Detect which cell encompasses the target text, then output its (X, Y) center coordinate. 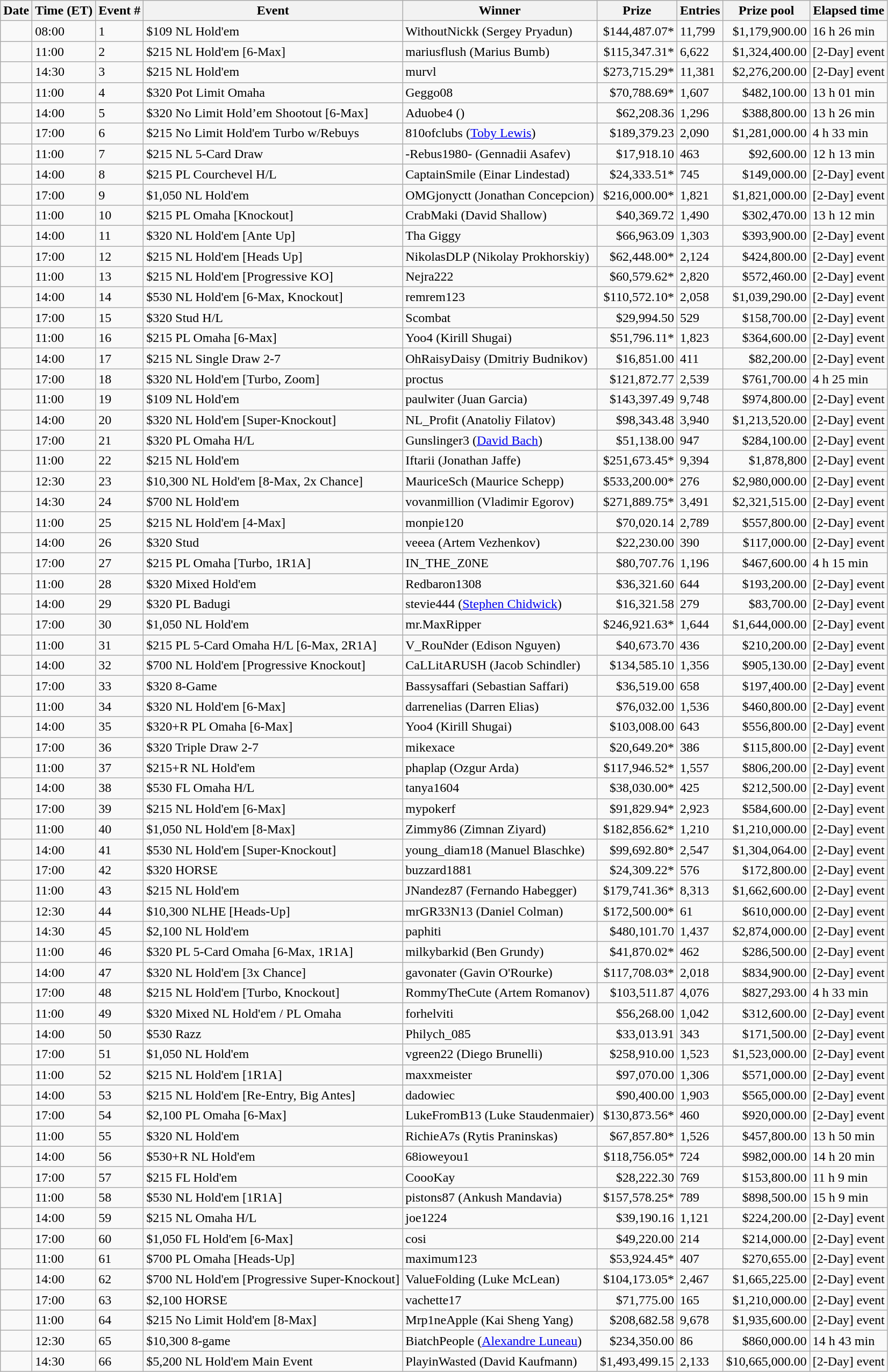
$1,878,800 (767, 461)
576 (700, 870)
11,381 (700, 72)
55 (119, 1136)
42 (119, 870)
$103,511.87 (636, 993)
31 (119, 645)
$39,190.16 (636, 1218)
789 (700, 1197)
$76,032.00 (636, 706)
$130,873.56* (636, 1116)
2,923 (700, 809)
8 (119, 174)
$393,900.00 (767, 235)
$320 Stud H/L (273, 318)
9 (119, 195)
41 (119, 849)
$271,889.75* (636, 502)
$251,673.45* (636, 461)
3,940 (700, 420)
$1,665,225.00 (767, 1280)
$121,872.77 (636, 379)
Entries (700, 11)
-Rebus1980- (Gennadii Asafev) (500, 154)
CrabMaki (David Shallow) (500, 215)
$38,030.00* (636, 788)
$215 PL 5-Card Omaha H/L [6-Max, 2R1A] (273, 645)
$1,935,600.00 (767, 1320)
19 (119, 399)
$215 PL Omaha [Knockout] (273, 215)
23 (119, 481)
Gunslinger3 (David Bach) (500, 440)
$806,200.00 (767, 768)
34 (119, 706)
1,196 (700, 563)
15 (119, 318)
Nejra222 (500, 277)
2 (119, 52)
1,306 (700, 1075)
$172,800.00 (767, 870)
1 (119, 31)
$834,900.00 (767, 973)
$1,821,000.00 (767, 195)
20 (119, 420)
dadowiec (500, 1095)
14 h 20 min (848, 1156)
$974,800.00 (767, 399)
66 (119, 1361)
39 (119, 809)
Zimmy86 (Zimnan Ziyard) (500, 829)
24 (119, 502)
remrem123 (500, 297)
2,789 (700, 522)
30 (119, 625)
mariusflush (Marius Bumb) (500, 52)
2,467 (700, 1280)
36 (119, 747)
14 (119, 297)
$1,050 FL Hold'em [6-Max] (273, 1238)
4 (119, 92)
buzzard1881 (500, 870)
CaLLitARUSH (Jacob Schindler) (500, 666)
343 (700, 1034)
$480,101.70 (636, 932)
$467,600.00 (767, 563)
3 (119, 72)
Bassysaffari (Sebastian Saffari) (500, 686)
$215 PL Courchevel H/L (273, 174)
$388,800.00 (767, 113)
Iftarii (Jonathan Jaffe) (500, 461)
$320 No Limit Hold’em Shootout [6-Max] (273, 113)
60 (119, 1238)
$24,333.51* (636, 174)
mypokerf (500, 809)
$16,321.58 (636, 604)
proctus (500, 379)
$215 NL Hold'em [Heads Up] (273, 256)
$905,130.00 (767, 666)
54 (119, 1116)
$1,039,290.00 (767, 297)
$571,000.00 (767, 1075)
390 (700, 542)
1,903 (700, 1095)
$284,100.00 (767, 440)
$182,856.62* (636, 829)
1,644 (700, 625)
$134,585.10 (636, 666)
$920,000.00 (767, 1116)
stevie444 (Stephen Chidwick) (500, 604)
$215 NL Hold'em [Turbo, Knockout] (273, 993)
1,121 (700, 1218)
1,536 (700, 706)
$533,200.00* (636, 481)
$71,775.00 (636, 1300)
1,607 (700, 92)
$1,662,600.00 (767, 890)
769 (700, 1177)
Prize pool (767, 11)
$320 PL Badugi (273, 604)
paulwiter (Juan Garcia) (500, 399)
$320 NL Hold'em (273, 1136)
9,394 (700, 461)
658 (700, 686)
724 (700, 1156)
$66,963.09 (636, 235)
643 (700, 727)
Date (16, 11)
$143,397.49 (636, 399)
165 (700, 1300)
$51,796.11* (636, 338)
$110,572.10* (636, 297)
27 (119, 563)
$312,600.00 (767, 1013)
$215 NL Hold'em [Progressive KO] (273, 277)
$460,800.00 (767, 706)
$216,000.00* (636, 195)
$2,980,000.00 (767, 481)
47 (119, 973)
JNandez87 (Fernando Habegger) (500, 890)
644 (700, 583)
86 (700, 1341)
$530 NL Hold'em [1R1A] (273, 1197)
$215 NL Hold'em [Re-Entry, Big Antes] (273, 1095)
$286,500.00 (767, 952)
58 (119, 1197)
1,296 (700, 113)
$208,682.58 (636, 1320)
1,523 (700, 1054)
$10,300 NLHE [Heads-Up] (273, 911)
53 (119, 1095)
43 (119, 890)
$53,924.45* (636, 1259)
$179,741.36* (636, 890)
51 (119, 1054)
phaplap (Ozgur Arda) (500, 768)
$36,519.00 (636, 686)
OhRaisyDaisy (Dmitriy Budnikov) (500, 359)
CaptainSmile (Einar Lindestad) (500, 174)
$1,179,900.00 (767, 31)
407 (700, 1259)
4,076 (700, 993)
$56,268.00 (636, 1013)
$572,460.00 (767, 277)
$530 NL Hold'em [Super-Knockout] (273, 849)
vachette17 (500, 1300)
$215 PL Omaha [Turbo, 1R1A] (273, 563)
tanya1604 (500, 788)
mikexace (500, 747)
$273,715.29* (636, 72)
Event (273, 11)
$97,070.00 (636, 1075)
48 (119, 993)
darrenelias (Darren Elias) (500, 706)
$215 FL Hold'em (273, 1177)
$258,910.00 (636, 1054)
$246,921.63* (636, 625)
$565,000.00 (767, 1095)
$193,200.00 (767, 583)
$1,324,400.00 (767, 52)
13 h 50 min (848, 1136)
947 (700, 440)
Aduobe4 () (500, 113)
5 (119, 113)
young_diam18 (Manuel Blaschke) (500, 849)
$118,756.05* (636, 1156)
1,437 (700, 932)
$24,309.22* (636, 870)
$10,665,000.00 (767, 1361)
$761,700.00 (767, 379)
$171,500.00 (767, 1034)
joe1224 (500, 1218)
$215 NL Hold'em [1R1A] (273, 1075)
$320 Pot Limit Omaha (273, 92)
63 (119, 1300)
$33,013.91 (636, 1034)
26 (119, 542)
1,823 (700, 338)
463 (700, 154)
$90,400.00 (636, 1095)
214 (700, 1238)
411 (700, 359)
$320 Stud (273, 542)
NikolasDLP (Nikolay Prokhorskiy) (500, 256)
$530 Razz (273, 1034)
$1,213,520.00 (767, 420)
$320 NL Hold'em [6-Max] (273, 706)
$22,230.00 (636, 542)
Time (ET) (64, 11)
$1,644,000.00 (767, 625)
$36,321.60 (636, 583)
$149,000.00 (767, 174)
Tha Giggy (500, 235)
462 (700, 952)
1,356 (700, 666)
BiatchPeople (Alexandre Luneau) (500, 1341)
25 (119, 522)
$16,851.00 (636, 359)
57 (119, 1177)
35 (119, 727)
$99,692.80* (636, 849)
$610,000.00 (767, 911)
Elapsed time (848, 11)
6,622 (700, 52)
$530+R NL Hold'em (273, 1156)
68ioweyou1 (500, 1156)
46 (119, 952)
$104,173.05* (636, 1280)
$320 PL 5-Card Omaha [6-Max, 1R1A] (273, 952)
forhelviti (500, 1013)
CoooKay (500, 1177)
$982,000.00 (767, 1156)
Mrp1neApple (Kai Sheng Yang) (500, 1320)
cosi (500, 1238)
50 (119, 1034)
3,491 (700, 502)
$364,600.00 (767, 338)
10 (119, 215)
$2,100 PL Omaha [6-Max] (273, 1116)
mr.MaxRipper (500, 625)
$224,200.00 (767, 1218)
4 h 25 min (848, 379)
56 (119, 1156)
$482,100.00 (767, 92)
6 (119, 133)
Geggo08 (500, 92)
7 (119, 154)
$215 PL Omaha [6-Max] (273, 338)
$1,050 NL Hold'em [8-Max] (273, 829)
65 (119, 1341)
murvl (500, 72)
$2,100 NL Hold'em (273, 932)
08:00 (64, 31)
$215 No Limit Hold'em Turbo w/Rebuys (273, 133)
Winner (500, 11)
1,821 (700, 195)
1,490 (700, 215)
16 h 26 min (848, 31)
$700 NL Hold'em (273, 502)
$117,708.03* (636, 973)
$62,448.00* (636, 256)
$20,649.20* (636, 747)
12 (119, 256)
$157,578.25* (636, 1197)
$62,208.36 (636, 113)
PlayinWasted (David Kaufmann) (500, 1361)
$320 Mixed NL Hold'em / PL Omaha (273, 1013)
$2,100 HORSE (273, 1300)
$1,304,064.00 (767, 849)
$83,700.00 (767, 604)
38 (119, 788)
45 (119, 932)
$153,800.00 (767, 1177)
1,557 (700, 768)
$320 NL Hold'em [Ante Up] (273, 235)
IN_THE_Z0NE (500, 563)
14 h 43 min (848, 1341)
$5,200 NL Hold'em Main Event (273, 1361)
$530 FL Omaha H/L (273, 788)
$70,788.69* (636, 92)
$827,293.00 (767, 993)
33 (119, 686)
$144,487.07* (636, 31)
RichieA7s (Rytis Praninskas) (500, 1136)
$197,400.00 (767, 686)
4 h 15 min (848, 563)
$49,220.00 (636, 1238)
$898,500.00 (767, 1197)
maxxmeister (500, 1075)
$172,500.00* (636, 911)
milkybarkid (Ben Grundy) (500, 952)
paphiti (500, 932)
$556,800.00 (767, 727)
2,133 (700, 1361)
LukeFromB13 (Luke Staudenmaier) (500, 1116)
$700 PL Omaha [Heads-Up] (273, 1259)
44 (119, 911)
$28,222.30 (636, 1177)
NL_Profit (Anatoliy Filatov) (500, 420)
279 (700, 604)
$17,918.10 (636, 154)
$29,994.50 (636, 318)
$215 NL Omaha H/L (273, 1218)
$2,874,000.00 (767, 932)
pistons87 (Ankush Mandavia) (500, 1197)
$457,800.00 (767, 1136)
62 (119, 1280)
64 (119, 1320)
$270,655.00 (767, 1259)
21 (119, 440)
$80,707.76 (636, 563)
2,058 (700, 297)
$70,020.14 (636, 522)
436 (700, 645)
gavonater (Gavin O'Rourke) (500, 973)
425 (700, 788)
13 h 12 min (848, 215)
Event # (119, 11)
Scombat (500, 318)
$82,200.00 (767, 359)
$860,000.00 (767, 1341)
59 (119, 1218)
$320+R PL Omaha [6-Max] (273, 727)
8,313 (700, 890)
vovanmillion (Vladimir Egorov) (500, 502)
$1,523,000.00 (767, 1054)
$115,800.00 (767, 747)
17 (119, 359)
$1,281,000.00 (767, 133)
$214,000.00 (767, 1238)
$320 NL Hold'em [Turbo, Zoom] (273, 379)
$10,300 8-game (273, 1341)
$41,870.02* (636, 952)
OMGjonyctt (Jonathan Concepcion) (500, 195)
$320 NL Hold'em [Super-Knockout] (273, 420)
$302,470.00 (767, 215)
Redbaron1308 (500, 583)
386 (700, 747)
28 (119, 583)
11 (119, 235)
ValueFolding (Luke McLean) (500, 1280)
$40,369.72 (636, 215)
1,303 (700, 235)
9,748 (700, 399)
$424,800.00 (767, 256)
$2,276,200.00 (767, 72)
$584,600.00 (767, 809)
$320 HORSE (273, 870)
$215+R NL Hold'em (273, 768)
$320 Triple Draw 2-7 (273, 747)
$210,200.00 (767, 645)
12 h 13 min (848, 154)
$10,300 NL Hold'em [8-Max, 2x Chance] (273, 481)
$60,579.62* (636, 277)
2,547 (700, 849)
18 (119, 379)
37 (119, 768)
mrGR33N13 (Daniel Colman) (500, 911)
1,526 (700, 1136)
2,539 (700, 379)
$320 NL Hold'em [3x Chance] (273, 973)
22 (119, 461)
529 (700, 318)
$1,493,499.15 (636, 1361)
WithoutNickk (Sergey Pryadun) (500, 31)
13 (119, 277)
vgreen22 (Diego Brunelli) (500, 1054)
$215 NL Hold'em [4-Max] (273, 522)
11,799 (700, 31)
$2,321,515.00 (767, 502)
745 (700, 174)
$212,500.00 (767, 788)
$115,347.31* (636, 52)
15 h 9 min (848, 1197)
$320 Mixed Hold'em (273, 583)
$40,673.70 (636, 645)
40 (119, 829)
$189,379.23 (636, 133)
$215 No Limit Hold'em [8-Max] (273, 1320)
maximum123 (500, 1259)
$320 8-Game (273, 686)
49 (119, 1013)
$557,800.00 (767, 522)
$103,008.00 (636, 727)
810ofclubs (Toby Lewis) (500, 133)
$700 NL Hold'em [Progressive Knockout] (273, 666)
$215 NL Single Draw 2-7 (273, 359)
$215 NL 5-Card Draw (273, 154)
$117,000.00 (767, 542)
$530 NL Hold'em [6-Max, Knockout] (273, 297)
460 (700, 1116)
2,018 (700, 973)
$91,829.94* (636, 809)
$92,600.00 (767, 154)
13 h 26 min (848, 113)
monpie120 (500, 522)
$51,138.00 (636, 440)
276 (700, 481)
MauriceSch (Maurice Schepp) (500, 481)
V_RouNder (Edison Nguyen) (500, 645)
32 (119, 666)
9,678 (700, 1320)
1,210 (700, 829)
16 (119, 338)
$320 PL Omaha H/L (273, 440)
$67,857.80* (636, 1136)
$117,946.52* (636, 768)
2,124 (700, 256)
1,042 (700, 1013)
13 h 01 min (848, 92)
2,090 (700, 133)
Prize (636, 11)
$98,343.48 (636, 420)
$700 NL Hold'em [Progressive Super-Knockout] (273, 1280)
veeea (Artem Vezhenkov) (500, 542)
RommyTheCute (Artem Romanov) (500, 993)
52 (119, 1075)
29 (119, 604)
Philych_085 (500, 1034)
2,820 (700, 277)
$158,700.00 (767, 318)
$234,350.00 (636, 1341)
11 h 9 min (848, 1177)
